Provide the [X, Y] coordinate of the cell's center where the given text is located.  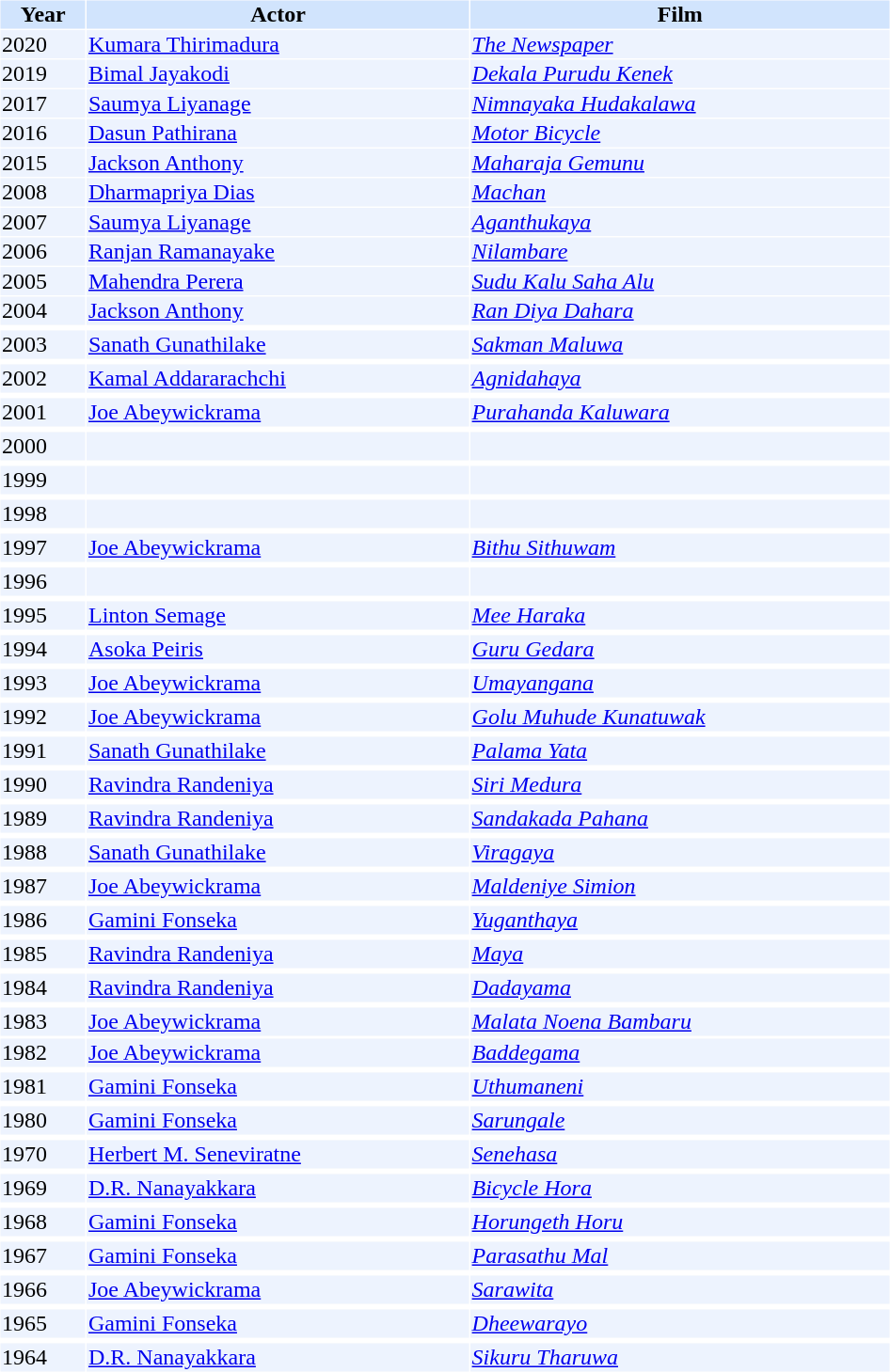
Malata Noena Bambaru [679, 1022]
Purahanda Kaluwara [679, 413]
1966 [42, 1289]
1965 [42, 1323]
Bicycle Hora [679, 1188]
Aganthukaya [679, 222]
1980 [42, 1120]
Agnidahaya [679, 379]
Sikuru Tharuwa [679, 1357]
1992 [42, 718]
Maldeniye Simion [679, 887]
2006 [42, 251]
Bithu Sithuwam [679, 548]
Sudu Kalu Saha Alu [679, 281]
Siri Medura [679, 785]
Kumara Thirimadura [278, 44]
Dadayama [679, 988]
Baddegama [679, 1052]
Maharaja Gemunu [679, 163]
Ran Diya Dahara [679, 311]
Golu Muhude Kunatuwak [679, 718]
Machan [679, 193]
1988 [42, 853]
2017 [42, 103]
1993 [42, 684]
Dheewarayo [679, 1323]
Sandakada Pahana [679, 819]
Actor [278, 14]
1987 [42, 887]
Parasathu Mal [679, 1255]
2001 [42, 413]
Yuganthaya [679, 921]
1991 [42, 751]
Sakman Maluwa [679, 345]
Year [42, 14]
1969 [42, 1188]
1997 [42, 548]
2004 [42, 311]
2020 [42, 44]
Nimnayaka Hudakalawa [679, 103]
1985 [42, 954]
1983 [42, 1022]
Herbert M. Seneviratne [278, 1154]
1998 [42, 514]
Motor Bicycle [679, 133]
2015 [42, 163]
1967 [42, 1255]
1996 [42, 582]
1984 [42, 988]
Film [679, 14]
Bimal Jayakodi [278, 74]
Sarawita [679, 1289]
2007 [42, 222]
2002 [42, 379]
2005 [42, 281]
Umayangana [679, 684]
2000 [42, 447]
1989 [42, 819]
Sarungale [679, 1120]
Uthumaneni [679, 1086]
Senehasa [679, 1154]
Viragaya [679, 853]
2008 [42, 193]
Maya [679, 954]
Mahendra Perera [278, 281]
1968 [42, 1222]
Mee Haraka [679, 616]
Guru Gedara [679, 650]
Linton Semage [278, 616]
1970 [42, 1154]
Kamal Addararachchi [278, 379]
Horungeth Horu [679, 1222]
1964 [42, 1357]
The Newspaper [679, 44]
1981 [42, 1086]
Ranjan Ramanayake [278, 251]
1982 [42, 1052]
1994 [42, 650]
1986 [42, 921]
2016 [42, 133]
2003 [42, 345]
1999 [42, 481]
Dharmapriya Dias [278, 193]
Dasun Pathirana [278, 133]
Palama Yata [679, 751]
1995 [42, 616]
Nilambare [679, 251]
Asoka Peiris [278, 650]
Dekala Purudu Kenek [679, 74]
2019 [42, 74]
1990 [42, 785]
